Capture the cell that displays the provided text and extract its (x, y) central coordinate. 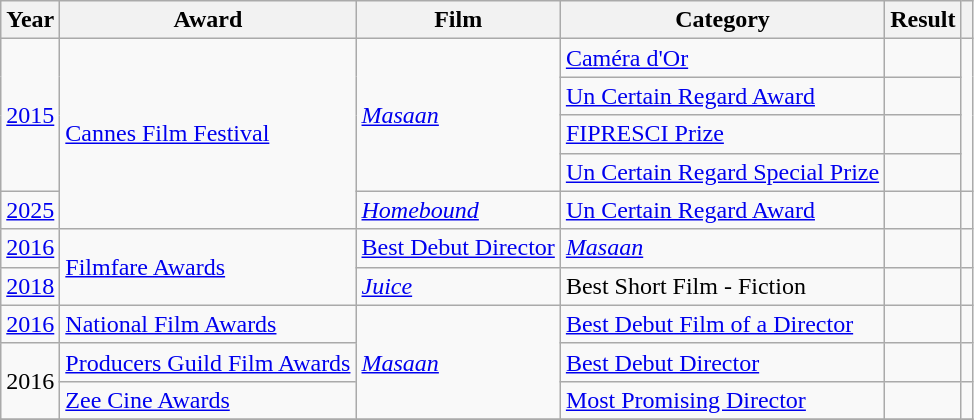
Most Promising Director (722, 400)
FIPRESCI Prize (722, 134)
Filmfare Awards (208, 267)
Cannes Film Festival (208, 134)
2018 (30, 286)
Result (923, 20)
Award (208, 20)
Zee Cine Awards (208, 400)
2025 (30, 210)
Caméra d'Or (722, 58)
Category (722, 20)
Year (30, 20)
Un Certain Regard Special Prize (722, 172)
Producers Guild Film Awards (208, 362)
Homebound (458, 210)
Best Debut Film of a Director (722, 324)
National Film Awards (208, 324)
Juice (458, 286)
Best Short Film - Fiction (722, 286)
Film (458, 20)
2015 (30, 115)
